Return the [X, Y] coordinate for the center point of the cell that contains the specified text.  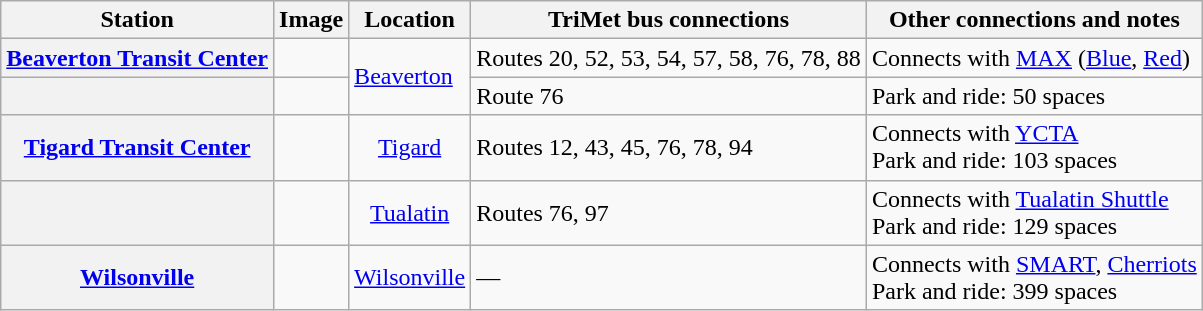
Connects with SMART, CherriotsPark and ride: 399 spaces [1034, 278]
Location [410, 20]
Beaverton [410, 77]
Routes 12, 43, 45, 76, 78, 94 [669, 148]
Tualatin [410, 212]
Route 76 [669, 96]
TriMet bus connections [669, 20]
Connects with Tualatin ShuttlePark and ride: 129 spaces [1034, 212]
Routes 76, 97 [669, 212]
Connects with YCTAPark and ride: 103 spaces [1034, 148]
Image [312, 20]
Park and ride: 50 spaces [1034, 96]
Tigard [410, 148]
Other connections and notes [1034, 20]
Routes 20, 52, 53, 54, 57, 58, 76, 78, 88 [669, 58]
Tigard Transit Center [138, 148]
— [669, 278]
Beaverton Transit Center [138, 58]
Connects with MAX (Blue, Red) [1034, 58]
Station [138, 20]
